Return (X, Y) of the center of cell containing provided text 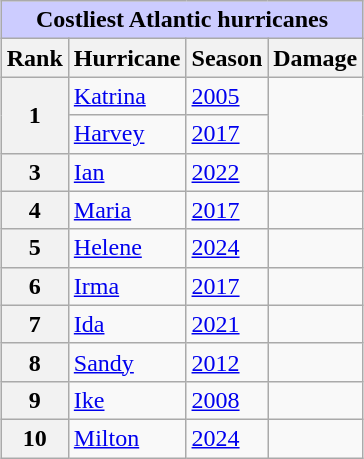
3 (34, 172)
Milton (127, 438)
Costliest Atlantic hurricanes (182, 20)
Ida (127, 324)
Helene (127, 248)
10 (34, 438)
9 (34, 400)
Season (227, 58)
4 (34, 210)
2012 (227, 362)
1 (34, 115)
2022 (227, 172)
5 (34, 248)
Harvey (127, 134)
Damage (316, 58)
Ian (127, 172)
Sandy (127, 362)
2005 (227, 96)
8 (34, 362)
2021 (227, 324)
Rank (34, 58)
Ike (127, 400)
Maria (127, 210)
7 (34, 324)
6 (34, 286)
Irma (127, 286)
Katrina (127, 96)
2008 (227, 400)
Hurricane (127, 58)
